Search for the cell housing the specified text and yield its (X, Y) center coordinate. 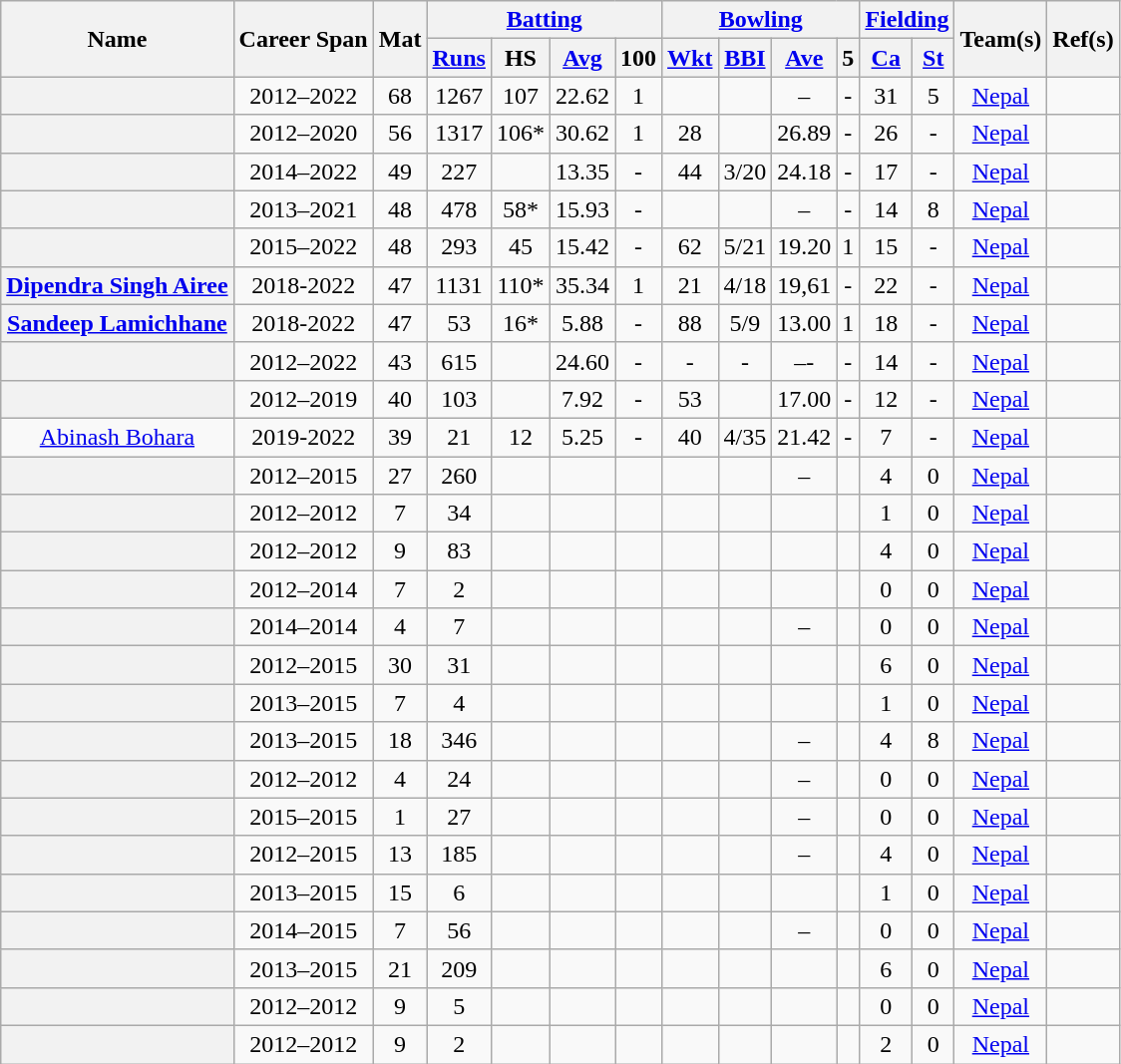
293 (459, 247)
Wkt (690, 58)
2012–2019 (303, 399)
3/20 (745, 172)
13 (400, 855)
22.62 (582, 96)
Name (118, 39)
107 (521, 96)
24 (459, 779)
5/21 (745, 247)
26.89 (804, 134)
110* (521, 285)
Avg (582, 58)
2014–2022 (303, 172)
260 (459, 476)
24.60 (582, 361)
2019-2022 (303, 437)
24.18 (804, 172)
Ave (804, 58)
Bowling (761, 20)
30.62 (582, 134)
4/18 (745, 285)
44 (690, 172)
2015–2015 (303, 817)
1317 (459, 134)
19,61 (804, 285)
4/35 (745, 437)
17.00 (804, 399)
88 (690, 323)
Abinash Bohara (118, 437)
209 (459, 968)
13.00 (804, 323)
1131 (459, 285)
5.25 (582, 437)
1267 (459, 96)
68 (400, 96)
5.88 (582, 323)
Dipendra Singh Airee (118, 285)
7.92 (582, 399)
2014–2014 (303, 627)
83 (459, 551)
2012–2020 (303, 134)
Runs (459, 58)
Batting (545, 20)
15.42 (582, 247)
HS (521, 58)
615 (459, 361)
13.35 (582, 172)
21.42 (804, 437)
15.93 (582, 209)
Sandeep Lamichhane (118, 323)
62 (690, 247)
35.34 (582, 285)
478 (459, 209)
30 (400, 665)
Ref(s) (1083, 39)
26 (886, 134)
16* (521, 323)
2015–2022 (303, 247)
28 (690, 134)
103 (459, 399)
2012–2014 (303, 589)
19.20 (804, 247)
2014–2015 (303, 930)
2013–2021 (303, 209)
Career Span (303, 39)
22 (886, 285)
45 (521, 247)
Mat (400, 39)
17 (886, 172)
St (934, 58)
–- (804, 361)
106* (521, 134)
39 (400, 437)
185 (459, 855)
34 (459, 514)
Ca (886, 58)
100 (638, 58)
BBI (745, 58)
49 (400, 172)
43 (400, 361)
58* (521, 209)
227 (459, 172)
Fielding (908, 20)
5/9 (745, 323)
346 (459, 741)
Team(s) (1001, 39)
